Capture the cell that displays the provided text and extract its [X, Y] central coordinate. 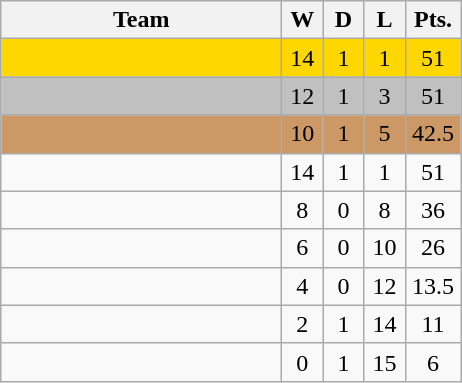
W [302, 20]
Team [142, 20]
11 [433, 324]
13.5 [433, 286]
42.5 [433, 134]
Pts. [433, 20]
36 [433, 210]
4 [302, 286]
15 [384, 362]
2 [302, 324]
L [384, 20]
26 [433, 248]
D [344, 20]
5 [384, 134]
3 [384, 96]
